Pinpoint the cell where the given text exists, returning its [x, y] midpoint coordinate. 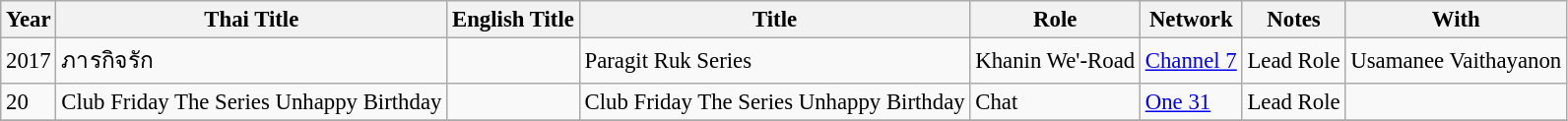
Chat [1056, 102]
ภารกิจรัก [252, 61]
2017 [29, 61]
20 [29, 102]
One 31 [1191, 102]
Notes [1294, 20]
Channel 7 [1191, 61]
Paragit Ruk Series [774, 61]
Thai Title [252, 20]
Network [1191, 20]
With [1456, 20]
English Title [513, 20]
Title [774, 20]
Khanin We'-Road [1056, 61]
Year [29, 20]
Role [1056, 20]
Usamanee Vaithayanon [1456, 61]
